Determine the [X, Y] coordinate at the center of the cell enclosing the given text.  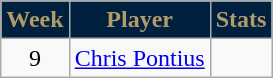
9 [35, 58]
Week [35, 20]
Chris Pontius [140, 58]
Player [140, 20]
Stats [241, 20]
